Return [X, Y] of the center of cell containing provided text 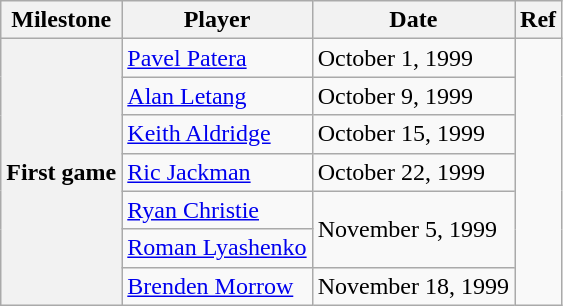
Pavel Patera [217, 58]
Date [413, 20]
Player [217, 20]
Brenden Morrow [217, 286]
Ryan Christie [217, 210]
October 15, 1999 [413, 134]
Roman Lyashenko [217, 248]
October 22, 1999 [413, 172]
October 1, 1999 [413, 58]
October 9, 1999 [413, 96]
Alan Letang [217, 96]
November 18, 1999 [413, 286]
First game [62, 172]
Keith Aldridge [217, 134]
November 5, 1999 [413, 229]
Ric Jackman [217, 172]
Milestone [62, 20]
Ref [538, 20]
